For the text-containing cell, return its midpoint in [X, Y] coordinate format. 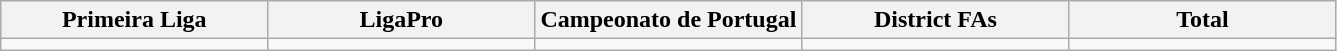
Total [1202, 20]
LigaPro [402, 20]
Campeonato de Portugal [668, 20]
District FAs [936, 20]
Primeira Liga [134, 20]
